Return the [X, Y] coordinate for the center point of the cell that contains the specified text.  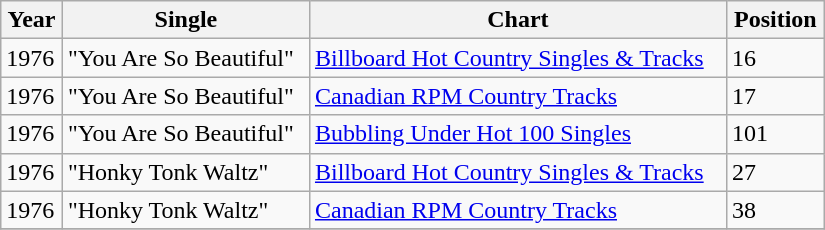
17 [775, 96]
27 [775, 172]
38 [775, 210]
Single [186, 20]
Year [32, 20]
Bubbling Under Hot 100 Singles [518, 134]
101 [775, 134]
Chart [518, 20]
Position [775, 20]
16 [775, 58]
